Detect which cell encompasses the target text, then output its [X, Y] center coordinate. 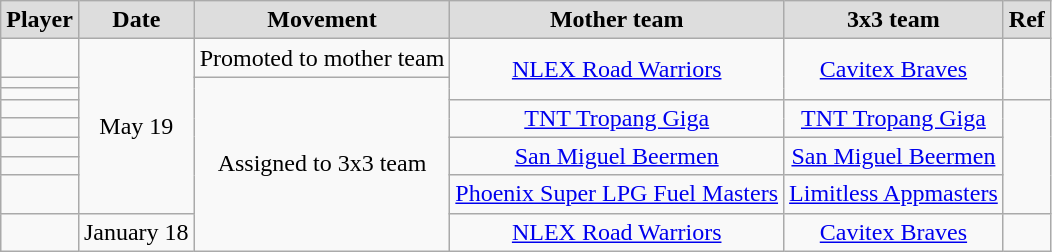
Phoenix Super LPG Fuel Masters [617, 194]
3x3 team [894, 20]
January 18 [136, 232]
Movement [322, 20]
Date [136, 20]
May 19 [136, 126]
Ref [1026, 20]
Assigned to 3x3 team [322, 164]
Promoted to mother team [322, 58]
Player [40, 20]
Mother team [617, 20]
Limitless Appmasters [894, 194]
